Determine the (x, y) coordinate at the center of the cell enclosing the given text.  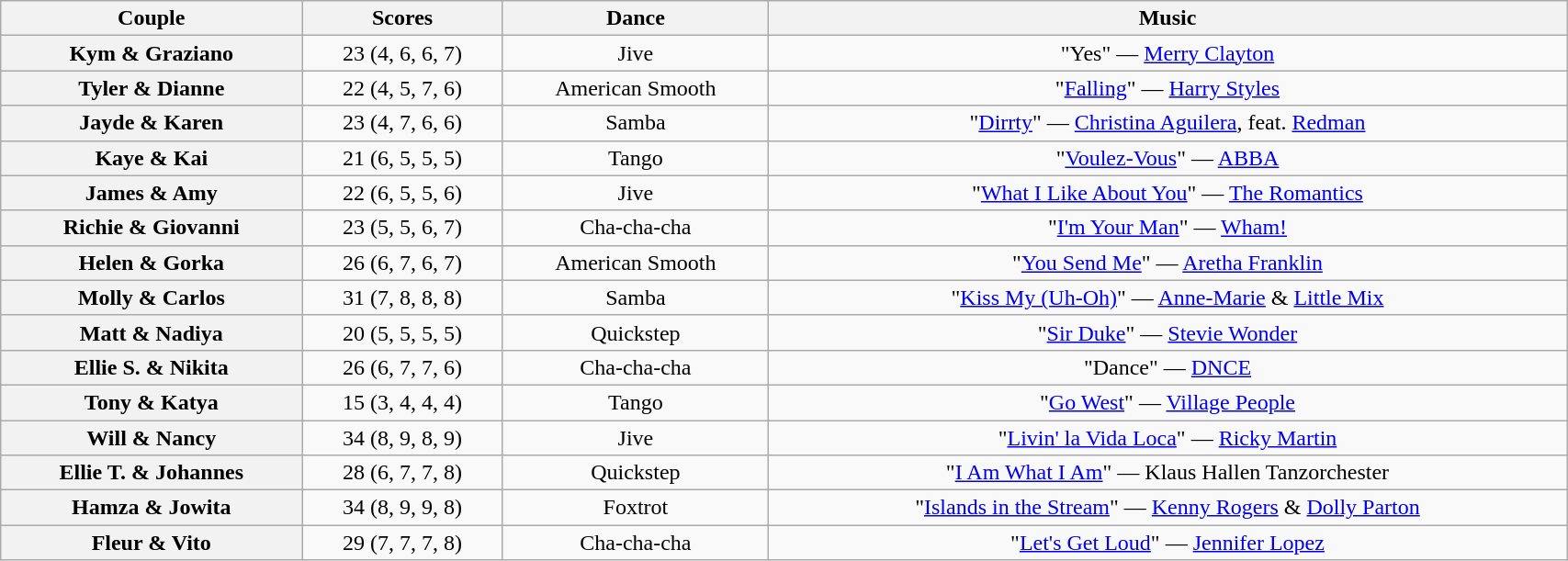
Tony & Katya (152, 402)
"I'm Your Man" — Wham! (1167, 228)
"Go West" — Village People (1167, 402)
23 (5, 5, 6, 7) (402, 228)
"Falling" — Harry Styles (1167, 88)
Ellie T. & Johannes (152, 473)
"Kiss My (Uh-Oh)" — Anne-Marie & Little Mix (1167, 297)
"Dirrty" — Christina Aguilera, feat. Redman (1167, 123)
23 (4, 7, 6, 6) (402, 123)
"What I Like About You" — The Romantics (1167, 193)
Hamza & Jowita (152, 508)
Scores (402, 18)
"Let's Get Loud" — Jennifer Lopez (1167, 543)
Dance (636, 18)
"Voulez-Vous" — ABBA (1167, 158)
31 (7, 8, 8, 8) (402, 297)
34 (8, 9, 8, 9) (402, 438)
15 (3, 4, 4, 4) (402, 402)
Foxtrot (636, 508)
"I Am What I Am" — Klaus Hallen Tanzorchester (1167, 473)
22 (6, 5, 5, 6) (402, 193)
Helen & Gorka (152, 263)
Will & Nancy (152, 438)
Molly & Carlos (152, 297)
Tyler & Dianne (152, 88)
"Islands in the Stream" — Kenny Rogers & Dolly Parton (1167, 508)
Matt & Nadiya (152, 332)
Jayde & Karen (152, 123)
34 (8, 9, 9, 8) (402, 508)
Fleur & Vito (152, 543)
26 (6, 7, 7, 6) (402, 367)
23 (4, 6, 6, 7) (402, 53)
20 (5, 5, 5, 5) (402, 332)
Kaye & Kai (152, 158)
21 (6, 5, 5, 5) (402, 158)
Music (1167, 18)
"Yes" — Merry Clayton (1167, 53)
Kym & Graziano (152, 53)
"Sir Duke" — Stevie Wonder (1167, 332)
26 (6, 7, 6, 7) (402, 263)
"You Send Me" — Aretha Franklin (1167, 263)
James & Amy (152, 193)
"Dance" — DNCE (1167, 367)
"Livin' la Vida Loca" — Ricky Martin (1167, 438)
22 (4, 5, 7, 6) (402, 88)
29 (7, 7, 7, 8) (402, 543)
Ellie S. & Nikita (152, 367)
28 (6, 7, 7, 8) (402, 473)
Couple (152, 18)
Richie & Giovanni (152, 228)
